Capture the cell that displays the provided text and extract its (X, Y) central coordinate. 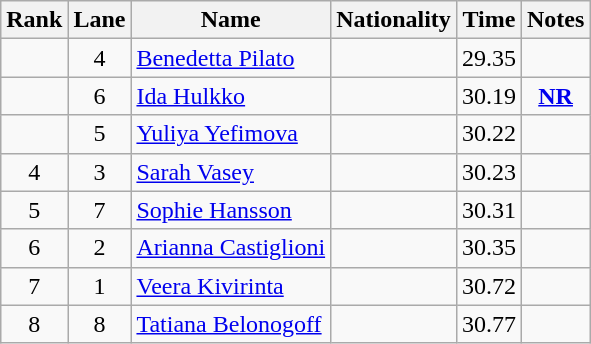
Arianna Castiglioni (231, 248)
30.72 (488, 286)
Sarah Vasey (231, 172)
2 (100, 248)
Veera Kivirinta (231, 286)
Notes (555, 20)
1 (100, 286)
30.77 (488, 324)
Name (231, 20)
30.23 (488, 172)
30.31 (488, 210)
Lane (100, 20)
30.22 (488, 134)
Benedetta Pilato (231, 58)
Ida Hulkko (231, 96)
Sophie Hansson (231, 210)
Nationality (394, 20)
29.35 (488, 58)
Time (488, 20)
Rank (34, 20)
30.19 (488, 96)
NR (555, 96)
3 (100, 172)
Tatiana Belonogoff (231, 324)
Yuliya Yefimova (231, 134)
30.35 (488, 248)
